Search for the cell housing the specified text and yield its (X, Y) center coordinate. 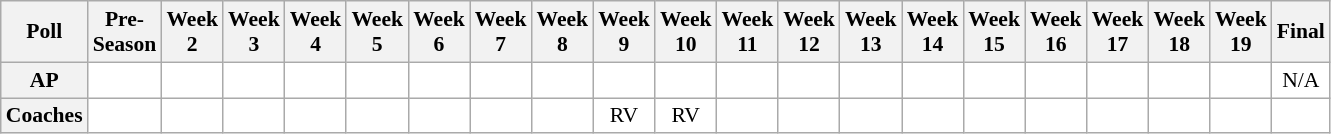
Week5 (377, 32)
Week2 (192, 32)
Week4 (316, 32)
Week11 (748, 32)
Week6 (439, 32)
Week12 (809, 32)
Week8 (562, 32)
Week9 (624, 32)
Final (1301, 32)
Week14 (933, 32)
Week16 (1056, 32)
Week15 (994, 32)
Poll (44, 32)
Week19 (1241, 32)
Week7 (501, 32)
Week17 (1118, 32)
Pre-Season (125, 32)
Week3 (254, 32)
Coaches (44, 116)
Week13 (871, 32)
Week10 (686, 32)
N/A (1301, 80)
AP (44, 80)
Week18 (1179, 32)
